Locate the cell with the specified text and output its (X, Y) center coordinate. 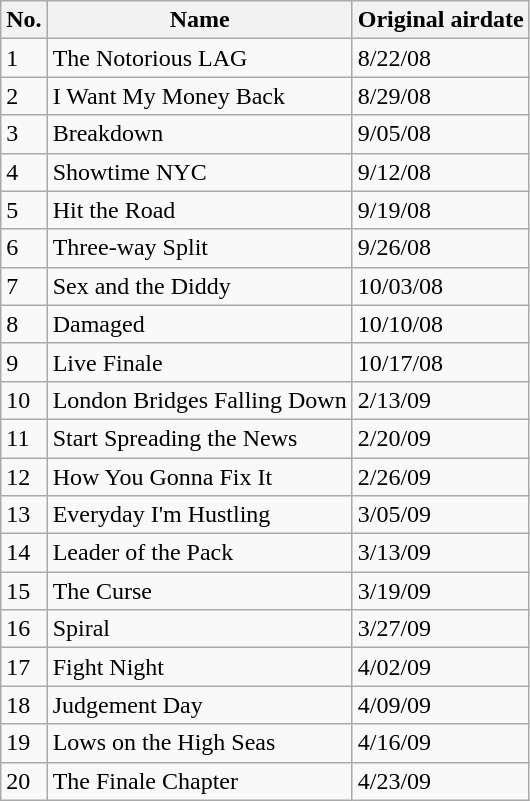
Sex and the Diddy (200, 286)
16 (24, 629)
Showtime NYC (200, 172)
19 (24, 743)
9 (24, 362)
10/17/08 (440, 362)
Damaged (200, 324)
18 (24, 705)
20 (24, 781)
The Finale Chapter (200, 781)
The Curse (200, 591)
Three-way Split (200, 248)
9/12/08 (440, 172)
Hit the Road (200, 210)
4/23/09 (440, 781)
2/13/09 (440, 400)
Live Finale (200, 362)
Name (200, 20)
9/05/08 (440, 134)
Breakdown (200, 134)
I Want My Money Back (200, 96)
2 (24, 96)
4/02/09 (440, 667)
Start Spreading the News (200, 438)
2/26/09 (440, 477)
Everyday I'm Hustling (200, 515)
14 (24, 553)
3/27/09 (440, 629)
4/16/09 (440, 743)
Leader of the Pack (200, 553)
3 (24, 134)
3/05/09 (440, 515)
9/19/08 (440, 210)
11 (24, 438)
2/20/09 (440, 438)
4/09/09 (440, 705)
7 (24, 286)
9/26/08 (440, 248)
6 (24, 248)
10/03/08 (440, 286)
3/13/09 (440, 553)
How You Gonna Fix It (200, 477)
Fight Night (200, 667)
No. (24, 20)
Lows on the High Seas (200, 743)
3/19/09 (440, 591)
The Notorious LAG (200, 58)
8/29/08 (440, 96)
4 (24, 172)
1 (24, 58)
10 (24, 400)
Judgement Day (200, 705)
Spiral (200, 629)
12 (24, 477)
13 (24, 515)
8/22/08 (440, 58)
Original airdate (440, 20)
10/10/08 (440, 324)
5 (24, 210)
15 (24, 591)
London Bridges Falling Down (200, 400)
8 (24, 324)
17 (24, 667)
